Extract the [x, y] coordinate from the center of the cell holding the provided text.  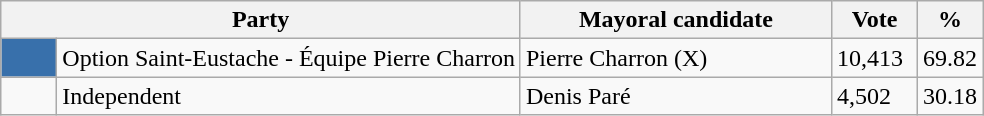
Denis Paré [676, 96]
30.18 [950, 96]
10,413 [874, 58]
Pierre Charron (X) [676, 58]
Independent [289, 96]
Option Saint-Eustache - Équipe Pierre Charron [289, 58]
Mayoral candidate [676, 20]
Vote [874, 20]
% [950, 20]
4,502 [874, 96]
69.82 [950, 58]
Party [261, 20]
